Detect which cell encompasses the target text, then output its [x, y] center coordinate. 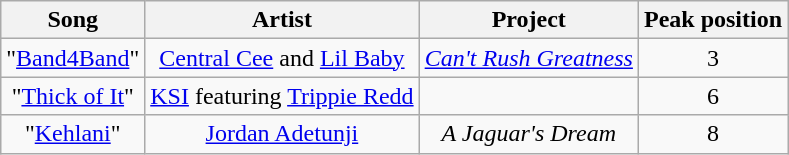
Jordan Adetunji [282, 134]
Peak position [712, 20]
"Kehlani" [73, 134]
KSI featuring Trippie Redd [282, 96]
Project [528, 20]
8 [712, 134]
"Thick of It" [73, 96]
3 [712, 58]
A Jaguar's Dream [528, 134]
Artist [282, 20]
Song [73, 20]
Central Cee and Lil Baby [282, 58]
Can't Rush Greatness [528, 58]
6 [712, 96]
"Band4Band" [73, 58]
